Capture the cell that displays the provided text and extract its (X, Y) central coordinate. 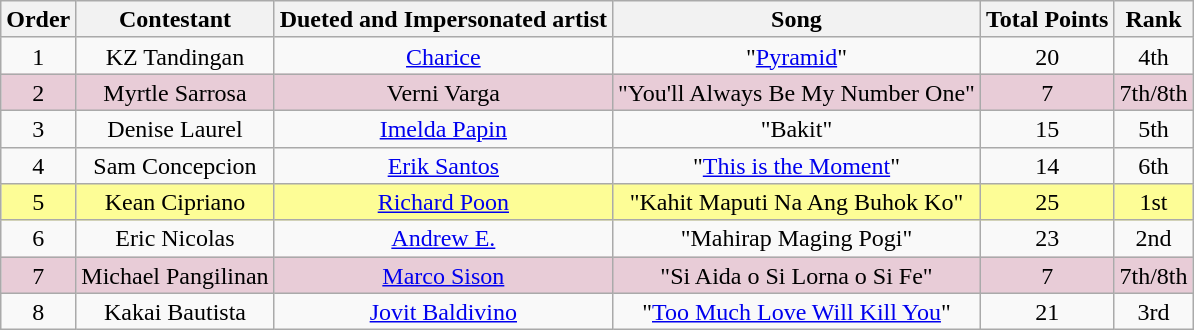
23 (1047, 238)
"This is the Moment" (797, 166)
2nd (1154, 238)
Total Points (1047, 20)
Kakai Bautista (175, 312)
"Si Aida o Si Lorna o Si Fe" (797, 276)
5th (1154, 128)
Verni Varga (443, 92)
"Too Much Love Will Kill You" (797, 312)
"Pyramid" (797, 56)
Order (38, 20)
Richard Poon (443, 202)
Imelda Papin (443, 128)
Michael Pangilinan (175, 276)
21 (1047, 312)
4th (1154, 56)
20 (1047, 56)
25 (1047, 202)
15 (1047, 128)
8 (38, 312)
Song (797, 20)
Myrtle Sarrosa (175, 92)
"Mahirap Maging Pogi" (797, 238)
1 (38, 56)
6 (38, 238)
Kean Cipriano (175, 202)
Sam Concepcion (175, 166)
Marco Sison (443, 276)
KZ Tandingan (175, 56)
Dueted and Impersonated artist (443, 20)
Eric Nicolas (175, 238)
3rd (1154, 312)
Andrew E. (443, 238)
2 (38, 92)
14 (1047, 166)
5 (38, 202)
Denise Laurel (175, 128)
Jovit Baldivino (443, 312)
Erik Santos (443, 166)
3 (38, 128)
"Bakit" (797, 128)
4 (38, 166)
1st (1154, 202)
6th (1154, 166)
Contestant (175, 20)
Charice (443, 56)
"Kahit Maputi Na Ang Buhok Ko" (797, 202)
Rank (1154, 20)
"You'll Always Be My Number One" (797, 92)
